Return [X, Y] of the center of cell containing provided text 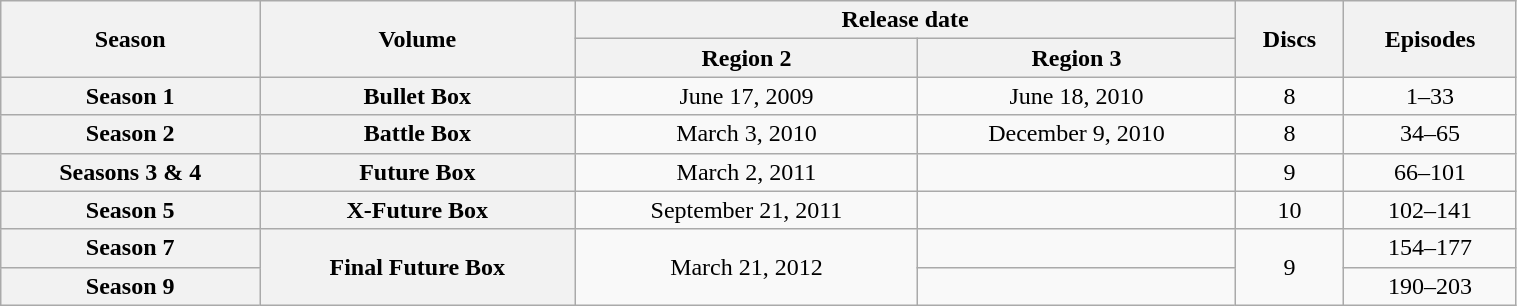
102–141 [1430, 210]
March 21, 2012 [746, 267]
Season 1 [130, 96]
10 [1290, 210]
1–33 [1430, 96]
Episodes [1430, 39]
September 21, 2011 [746, 210]
Discs [1290, 39]
Future Box [418, 172]
Season 9 [130, 286]
Battle Box [418, 134]
March 3, 2010 [746, 134]
June 17, 2009 [746, 96]
June 18, 2010 [1076, 96]
Release date [905, 20]
Season [130, 39]
Region 3 [1076, 58]
Volume [418, 39]
X-Future Box [418, 210]
66–101 [1430, 172]
190–203 [1430, 286]
Seasons 3 & 4 [130, 172]
Season 7 [130, 248]
Final Future Box [418, 267]
34–65 [1430, 134]
December 9, 2010 [1076, 134]
Season 2 [130, 134]
Bullet Box [418, 96]
March 2, 2011 [746, 172]
Season 5 [130, 210]
Region 2 [746, 58]
154–177 [1430, 248]
